Identify which cell holds the provided text, then report its [X, Y] central coordinate. 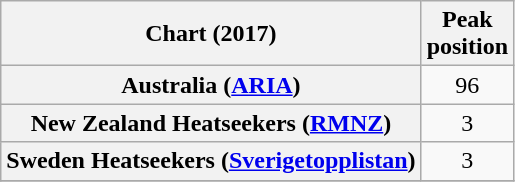
New Zealand Heatseekers (RMNZ) [211, 123]
Peak position [467, 34]
Sweden Heatseekers (Sverigetopplistan) [211, 161]
Australia (ARIA) [211, 85]
96 [467, 85]
Chart (2017) [211, 34]
